Locate the cell with the specified text and output its (X, Y) center coordinate. 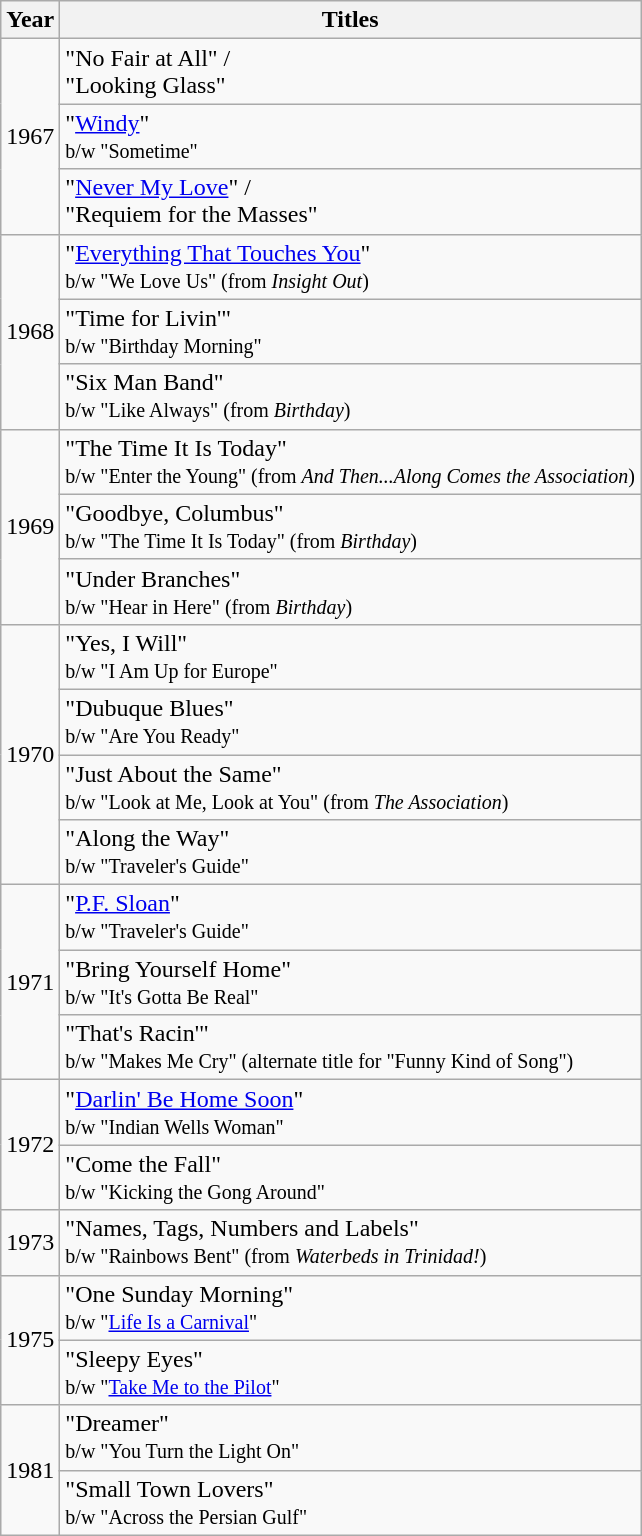
"No Fair at All" /"Looking Glass" (350, 72)
1971 (30, 982)
Year (30, 20)
1967 (30, 136)
"Darlin' Be Home Soon"b/w "Indian Wells Woman" (350, 1112)
"Sleepy Eyes"b/w "Take Me to the Pilot" (350, 1372)
"Dreamer"b/w "You Turn the Light On" (350, 1438)
1969 (30, 526)
"Under Branches"b/w "Hear in Here" (from Birthday) (350, 592)
1972 (30, 1145)
"Six Man Band"b/w "Like Always" (from Birthday) (350, 396)
"Bring Yourself Home"b/w "It's Gotta Be Real" (350, 982)
"Dubuque Blues"b/w "Are You Ready" (350, 722)
"Just About the Same"b/w "Look at Me, Look at You" (from The Association) (350, 786)
1968 (30, 332)
1970 (30, 754)
"Yes, I Will"b/w "I Am Up for Europe" (350, 656)
"One Sunday Morning"b/w "Life Is a Carnival" (350, 1308)
"Windy"b/w "Sometime" (350, 136)
1975 (30, 1340)
"Names, Tags, Numbers and Labels"b/w "Rainbows Bent" (from Waterbeds in Trinidad!) (350, 1242)
1981 (30, 1470)
"Everything That Touches You"b/w "We Love Us" (from Insight Out) (350, 266)
"That's Racin'"b/w "Makes Me Cry" (alternate title for "Funny Kind of Song") (350, 1048)
"The Time It Is Today"b/w "Enter the Young" (from And Then...Along Comes the Association) (350, 462)
"Goodbye, Columbus"b/w "The Time It Is Today" (from Birthday) (350, 526)
"Come the Fall"b/w "Kicking the Gong Around" (350, 1178)
"Never My Love" /"Requiem for the Masses" (350, 202)
"Small Town Lovers"b/w "Across the Persian Gulf" (350, 1502)
Titles (350, 20)
1973 (30, 1242)
"Along the Way"b/w "Traveler's Guide" (350, 852)
"P.F. Sloan"b/w "Traveler's Guide" (350, 918)
"Time for Livin'"b/w "Birthday Morning" (350, 332)
